Pinpoint the cell where the given text exists, returning its (X, Y) midpoint coordinate. 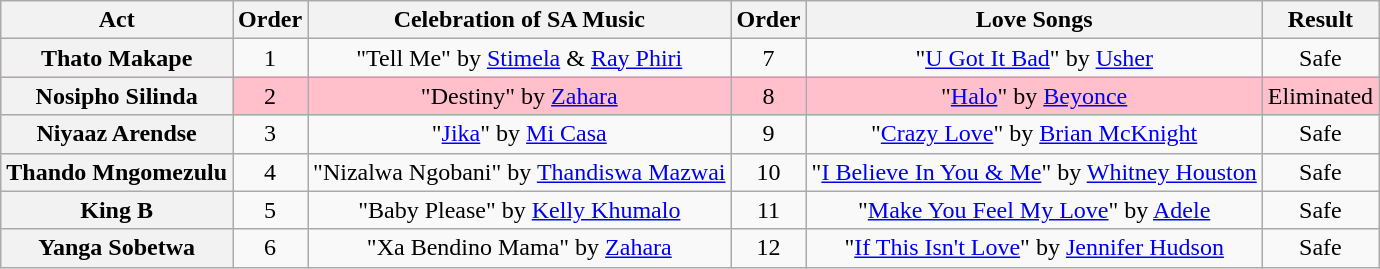
12 (768, 248)
"I Believe In You & Me" by Whitney Houston (1034, 172)
10 (768, 172)
"Jika" by Mi Casa (520, 134)
Celebration of SA Music (520, 20)
"Make You Feel My Love" by Adele (1034, 210)
5 (270, 210)
11 (768, 210)
"Crazy Love" by Brian McKnight (1034, 134)
"Nizalwa Ngobani" by Thandiswa Mazwai (520, 172)
Yanga Sobetwa (117, 248)
King B (117, 210)
7 (768, 58)
8 (768, 96)
4 (270, 172)
Result (1320, 20)
"If This Isn't Love" by Jennifer Hudson (1034, 248)
1 (270, 58)
Act (117, 20)
"U Got It Bad" by Usher (1034, 58)
"Destiny" by Zahara (520, 96)
Niyaaz Arendse (117, 134)
"Xa Bendino Mama" by Zahara (520, 248)
"Halo" by Beyonce (1034, 96)
Nosipho Silinda (117, 96)
6 (270, 248)
Love Songs (1034, 20)
"Tell Me" by Stimela & Ray Phiri (520, 58)
2 (270, 96)
3 (270, 134)
"Baby Please" by Kelly Khumalo (520, 210)
9 (768, 134)
Eliminated (1320, 96)
Thato Makape (117, 58)
Thando Mngomezulu (117, 172)
